From the cell containing the given text, extract its center point as (x, y) coordinate. 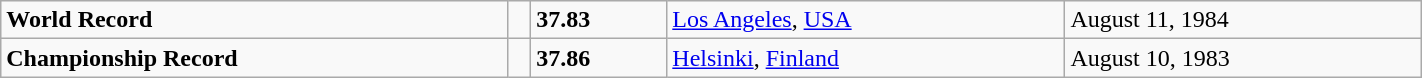
August 10, 1983 (1243, 58)
37.83 (599, 20)
Los Angeles, USA (866, 20)
World Record (254, 20)
Championship Record (254, 58)
Helsinki, Finland (866, 58)
August 11, 1984 (1243, 20)
37.86 (599, 58)
